Output the (X, Y) coordinate of the center of the cell containing the given text.  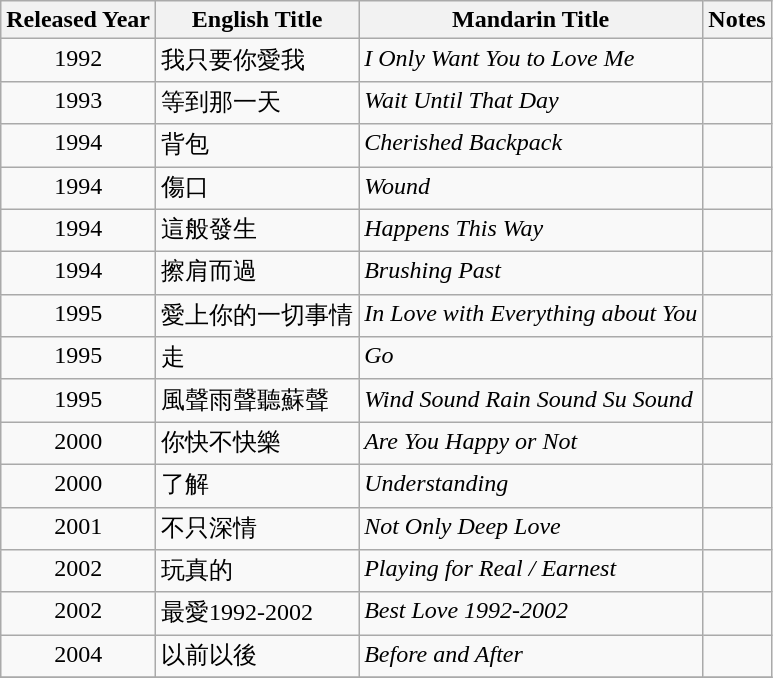
玩真的 (258, 572)
不只深情 (258, 528)
English Title (258, 20)
走 (258, 358)
等到那一天 (258, 102)
你快不快樂 (258, 444)
擦肩而過 (258, 274)
Happens This Way (531, 230)
I Only Want You to Love Me (531, 60)
2004 (78, 656)
Wind Sound Rain Sound Su Sound (531, 400)
Not Only Deep Love (531, 528)
愛上你的一切事情 (258, 316)
最愛1992-2002 (258, 614)
Before and After (531, 656)
Are You Happy or Not (531, 444)
In Love with Everything about You (531, 316)
Notes (737, 20)
Cherished Backpack (531, 146)
Understanding (531, 486)
我只要你愛我 (258, 60)
傷口 (258, 188)
Playing for Real / Earnest (531, 572)
這般發生 (258, 230)
Wound (531, 188)
Released Year (78, 20)
Best Love 1992-2002 (531, 614)
2001 (78, 528)
背包 (258, 146)
1992 (78, 60)
Mandarin Title (531, 20)
1993 (78, 102)
Brushing Past (531, 274)
以前以後 (258, 656)
了解 (258, 486)
Wait Until That Day (531, 102)
風聲雨聲聽蘇聲 (258, 400)
Go (531, 358)
